Identify which cell holds the provided text, then report its [x, y] central coordinate. 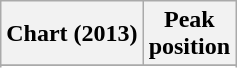
Chart (2013) [72, 34]
Peak position [189, 34]
